For the text-containing cell, return its midpoint in (x, y) coordinate format. 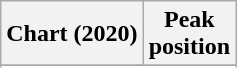
Peakposition (189, 34)
Chart (2020) (72, 34)
